Scan for the cell matching the given text and deliver its [X, Y] coordinate at center. 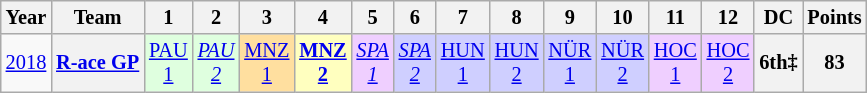
PAU1 [168, 63]
3 [266, 17]
4 [322, 17]
5 [373, 17]
Team [98, 17]
SPA1 [373, 63]
Year [26, 17]
SPA2 [415, 63]
HOC2 [728, 63]
7 [463, 17]
DC [778, 17]
6th‡ [778, 63]
MNZ2 [322, 63]
2018 [26, 63]
11 [676, 17]
2 [216, 17]
6 [415, 17]
9 [570, 17]
HOC1 [676, 63]
83 [835, 63]
NÜR1 [570, 63]
HUN2 [517, 63]
PAU2 [216, 63]
NÜR2 [622, 63]
HUN1 [463, 63]
1 [168, 17]
10 [622, 17]
12 [728, 17]
MNZ1 [266, 63]
8 [517, 17]
R-ace GP [98, 63]
Points [835, 17]
